Extract the [x, y] coordinate from the center of the cell holding the provided text.  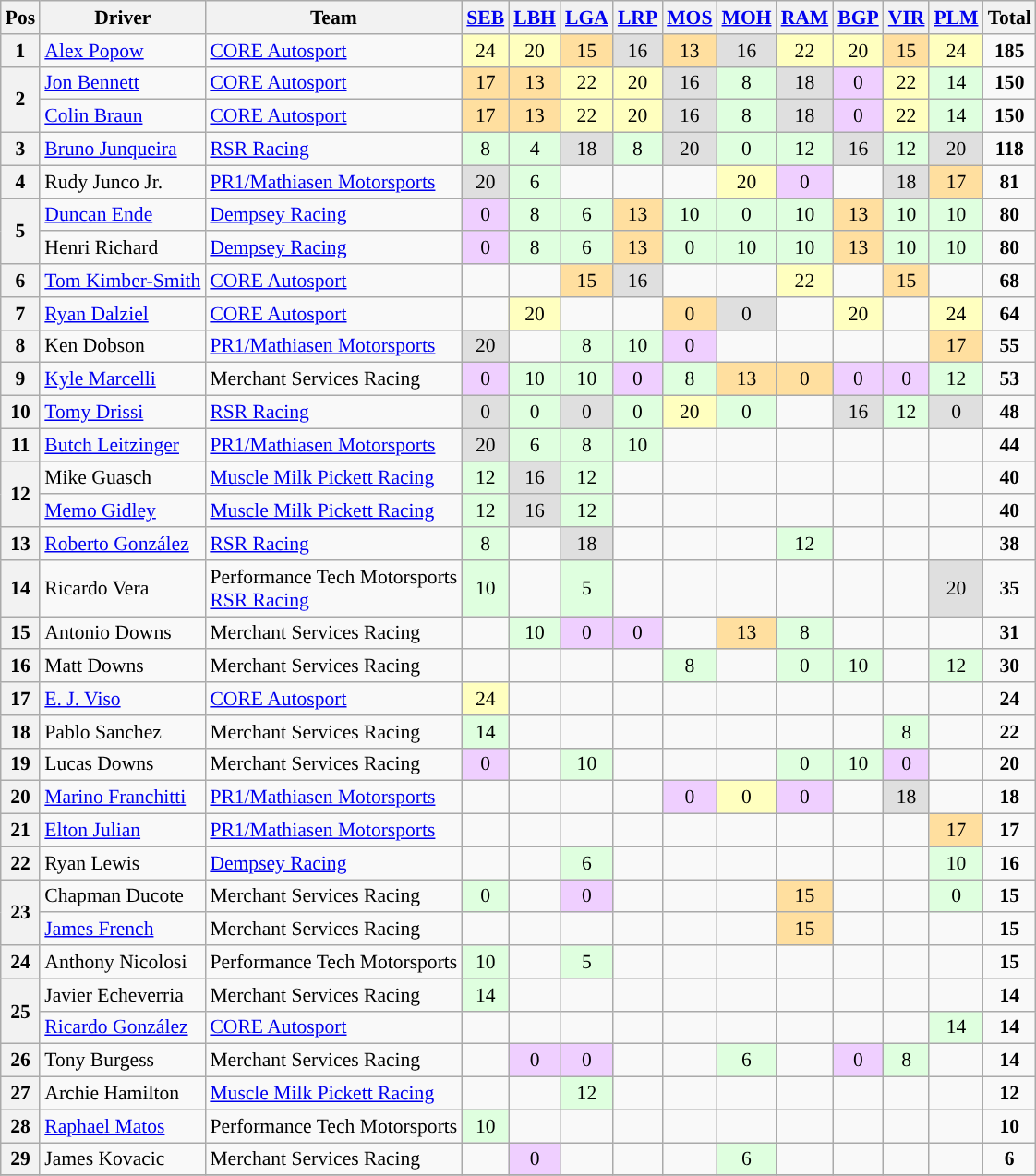
Raphael Matos [122, 1126]
LBH [535, 18]
Alex Popow [122, 51]
Javier Echeverria [122, 995]
3 [20, 150]
Archie Hamilton [122, 1094]
Bruno Junqueira [122, 150]
LGA [587, 18]
25 [20, 1012]
VIR [907, 18]
MOH [746, 18]
Tom Kimber-Smith [122, 281]
9 [20, 379]
Matt Downs [122, 666]
Total [1010, 18]
Lucas Downs [122, 764]
38 [1010, 544]
23 [20, 912]
Marino Franchitti [122, 798]
E. J. Viso [122, 699]
11 [20, 445]
68 [1010, 281]
26 [20, 1061]
MOS [689, 18]
Tony Burgess [122, 1061]
Ryan Dalziel [122, 314]
Elton Julian [122, 831]
Performance Tech Motorsports RSR Racing [333, 589]
Ricardo González [122, 1027]
Mike Guasch [122, 478]
1 [20, 51]
118 [1010, 150]
27 [20, 1094]
53 [1010, 379]
185 [1010, 51]
Ken Dobson [122, 346]
LRP [637, 18]
7 [20, 314]
21 [20, 831]
Pablo Sanchez [122, 732]
Roberto González [122, 544]
19 [20, 764]
James French [122, 930]
Henri Richard [122, 248]
Rudy Junco Jr. [122, 182]
Driver [122, 18]
Memo Gidley [122, 511]
Jon Bennett [122, 83]
48 [1010, 413]
28 [20, 1126]
Butch Leitzinger [122, 445]
Anthony Nicolosi [122, 962]
Pos [20, 18]
29 [20, 1159]
Tomy Drissi [122, 413]
81 [1010, 182]
Ryan Lewis [122, 863]
Antonio Downs [122, 633]
Chapman Ducote [122, 896]
31 [1010, 633]
Kyle Marcelli [122, 379]
55 [1010, 346]
Duncan Ende [122, 215]
PLM [956, 18]
RAM [805, 18]
44 [1010, 445]
James Kovacic [122, 1159]
64 [1010, 314]
BGP [859, 18]
Colin Braun [122, 116]
Ricardo Vera [122, 589]
2 [20, 100]
Team [333, 18]
30 [1010, 666]
35 [1010, 589]
SEB [486, 18]
